Detect which cell encompasses the target text, then output its [x, y] center coordinate. 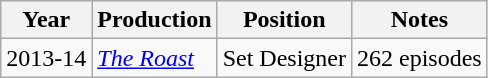
The Roast [154, 58]
262 episodes [419, 58]
Production [154, 20]
Position [284, 20]
2013-14 [46, 58]
Notes [419, 20]
Set Designer [284, 58]
Year [46, 20]
